For the text-containing cell, return its midpoint in [X, Y] coordinate format. 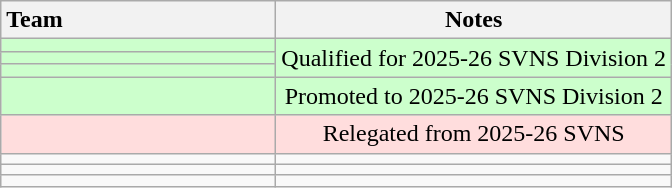
Team [138, 20]
Promoted to 2025-26 SVNS Division 2 [474, 96]
Qualified for 2025-26 SVNS Division 2 [474, 58]
Relegated from 2025-26 SVNS [474, 134]
Notes [474, 20]
